Capture the cell that displays the provided text and extract its [X, Y] central coordinate. 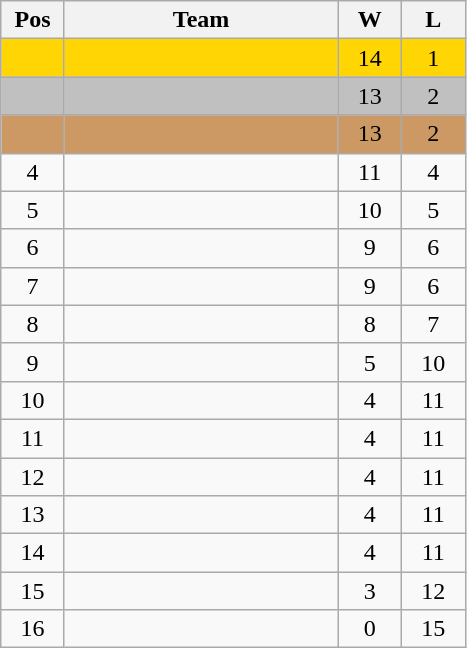
16 [33, 629]
Pos [33, 20]
3 [370, 591]
L [433, 20]
0 [370, 629]
Team [201, 20]
1 [433, 58]
W [370, 20]
